Detect which cell encompasses the target text, then output its [x, y] center coordinate. 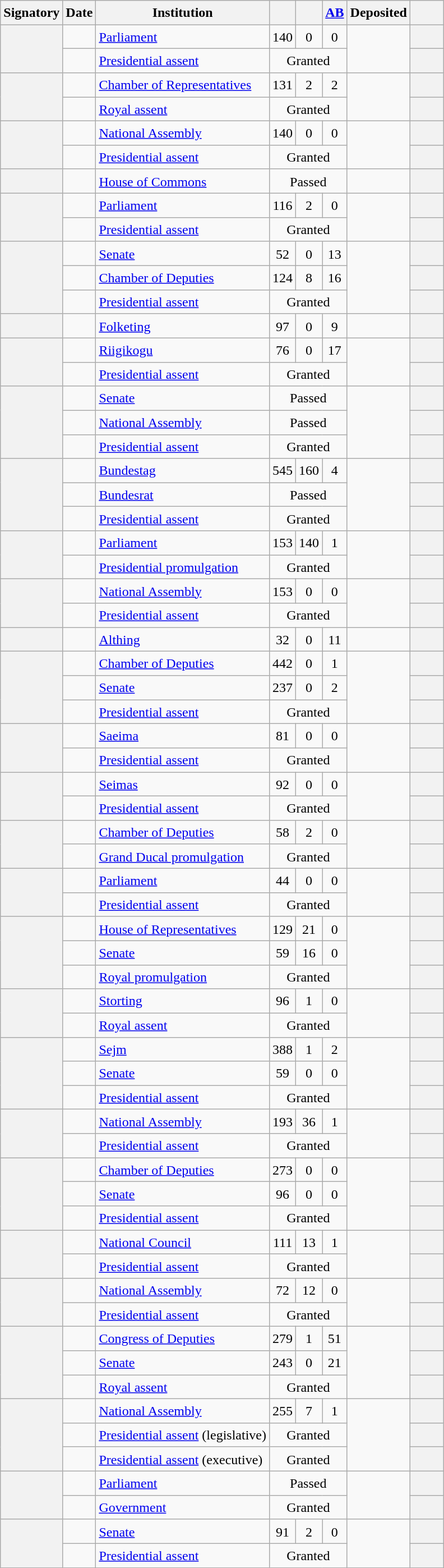
Deposited [378, 12]
Seimas [183, 785]
237 [283, 688]
131 [283, 85]
92 [283, 785]
Presidential assent (legislative) [183, 1434]
255 [283, 1411]
House of Commons [183, 181]
243 [283, 1363]
Institution [183, 12]
House of Representatives [183, 928]
Saeima [183, 736]
97 [283, 325]
Signatory [31, 12]
Government [183, 1507]
7 [309, 1411]
72 [283, 1291]
193 [283, 1121]
160 [309, 470]
Presidential assent (executive) [183, 1459]
81 [283, 736]
12 [309, 1291]
442 [283, 663]
Sejm [183, 1049]
11 [335, 640]
Storting [183, 1001]
545 [283, 470]
17 [335, 350]
124 [283, 277]
Chamber of Representatives [183, 85]
279 [283, 1339]
129 [283, 928]
9 [335, 325]
36 [309, 1121]
111 [283, 1243]
Riigikogu [183, 350]
388 [283, 1049]
8 [309, 277]
32 [283, 640]
Grand Ducal promulgation [183, 856]
58 [283, 832]
Congress of Deputies [183, 1339]
Bundesrat [183, 495]
44 [283, 880]
51 [335, 1339]
Presidential promulgation [183, 567]
52 [283, 254]
Bundestag [183, 470]
76 [283, 350]
AB [335, 12]
Royal promulgation [183, 976]
91 [283, 1531]
116 [283, 205]
National Council [183, 1243]
Althing [183, 640]
4 [335, 470]
Folketing [183, 325]
273 [283, 1170]
Date [80, 12]
